For the text-containing cell, return its midpoint in [X, Y] coordinate format. 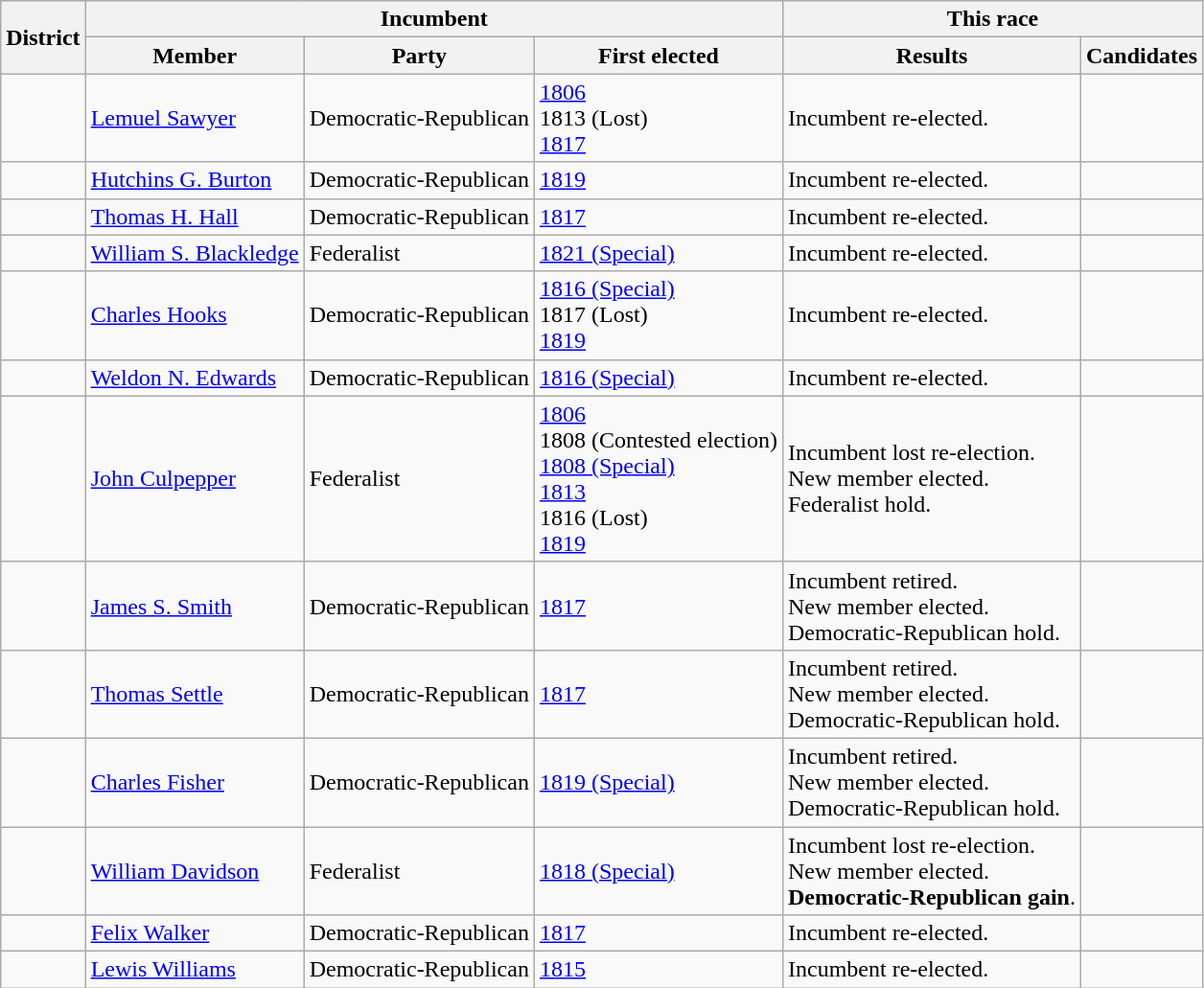
John Culpepper [195, 479]
1815 [658, 970]
Charles Fisher [195, 782]
1821 (Special) [658, 253]
18061808 (Contested election)1808 (Special)18131816 (Lost)1819 [658, 479]
18061813 (Lost)1817 [658, 118]
Felix Walker [195, 933]
Lewis Williams [195, 970]
Incumbent lost re-election.New member elected.Federalist hold. [932, 479]
Candidates [1143, 56]
District [43, 37]
Party [419, 56]
1819 (Special) [658, 782]
Hutchins G. Burton [195, 180]
Incumbent lost re-election.New member elected.Democratic-Republican gain. [932, 870]
James S. Smith [195, 606]
William Davidson [195, 870]
1816 (Special) [658, 378]
Incumbent [433, 19]
1818 (Special) [658, 870]
1819 [658, 180]
Thomas H. Hall [195, 217]
Charles Hooks [195, 315]
Lemuel Sawyer [195, 118]
Results [932, 56]
Thomas Settle [195, 694]
1816 (Special)1817 (Lost)1819 [658, 315]
This race [992, 19]
Weldon N. Edwards [195, 378]
Member [195, 56]
William S. Blackledge [195, 253]
First elected [658, 56]
